Extract the (x, y) coordinate from the center of the cell holding the provided text.  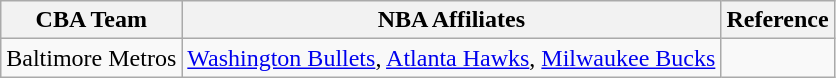
Washington Bullets, Atlanta Hawks, Milwaukee Bucks (452, 58)
Reference (778, 20)
NBA Affiliates (452, 20)
CBA Team (92, 20)
Baltimore Metros (92, 58)
